Pinpoint the cell where the given text exists, returning its (X, Y) midpoint coordinate. 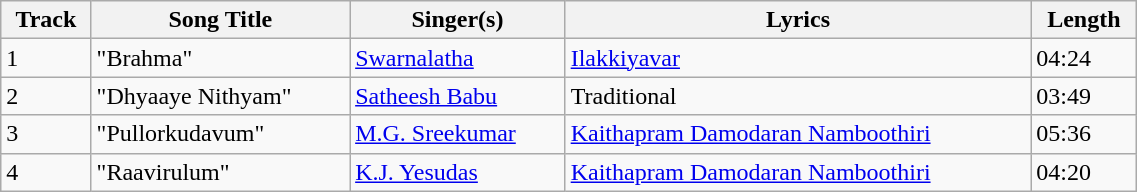
2 (46, 96)
"Raavirulum" (220, 172)
Lyrics (798, 20)
M.G. Sreekumar (458, 134)
Song Title (220, 20)
Track (46, 20)
3 (46, 134)
"Brahma" (220, 58)
"Dhyaaye Nithyam" (220, 96)
Length (1084, 20)
Singer(s) (458, 20)
04:24 (1084, 58)
Ilakkiyavar (798, 58)
Satheesh Babu (458, 96)
04:20 (1084, 172)
05:36 (1084, 134)
4 (46, 172)
1 (46, 58)
K.J. Yesudas (458, 172)
03:49 (1084, 96)
Swarnalatha (458, 58)
Traditional (798, 96)
"Pullorkudavum" (220, 134)
